Provide the (X, Y) coordinate of the cell's center where the given text is located.  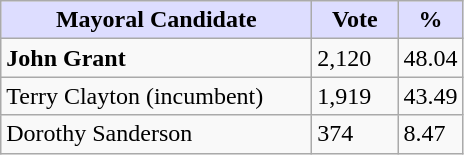
8.47 (430, 134)
Mayoral Candidate (156, 20)
Vote (355, 20)
48.04 (430, 58)
John Grant (156, 58)
% (430, 20)
1,919 (355, 96)
374 (355, 134)
Terry Clayton (incumbent) (156, 96)
43.49 (430, 96)
2,120 (355, 58)
Dorothy Sanderson (156, 134)
